For the text-containing cell, return its midpoint in (X, Y) coordinate format. 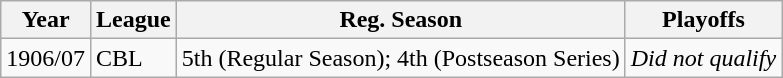
CBL (133, 58)
1906/07 (46, 58)
Did not qualify (703, 58)
Reg. Season (400, 20)
Year (46, 20)
5th (Regular Season); 4th (Postseason Series) (400, 58)
League (133, 20)
Playoffs (703, 20)
